Scan for the cell matching the given text and deliver its (x, y) coordinate at center. 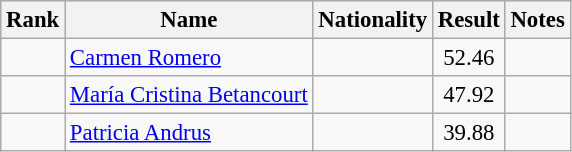
Carmen Romero (189, 58)
39.88 (468, 133)
Rank (33, 20)
María Cristina Betancourt (189, 95)
52.46 (468, 58)
Notes (538, 20)
Name (189, 20)
Nationality (372, 20)
Patricia Andrus (189, 133)
Result (468, 20)
47.92 (468, 95)
